Extract the [X, Y] coordinate from the center of the cell holding the provided text.  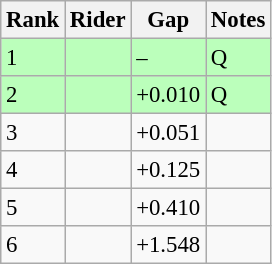
Rider [98, 20]
3 [33, 133]
6 [33, 245]
Gap [168, 20]
+0.125 [168, 170]
+0.410 [168, 208]
5 [33, 208]
+1.548 [168, 245]
1 [33, 58]
4 [33, 170]
+0.051 [168, 133]
Rank [33, 20]
+0.010 [168, 95]
Notes [238, 20]
2 [33, 95]
– [168, 58]
